For the text-containing cell, return its midpoint in [X, Y] coordinate format. 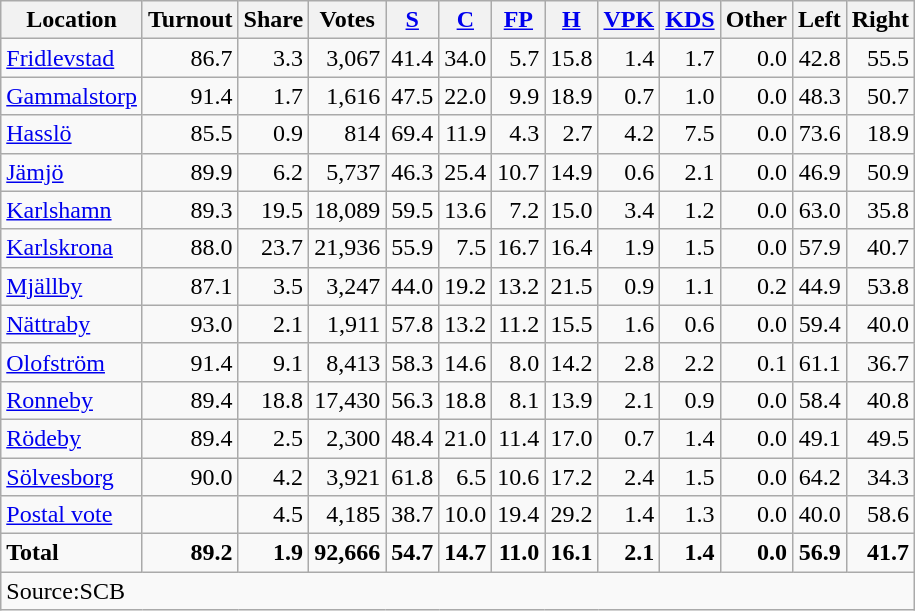
35.8 [880, 210]
19.5 [274, 210]
73.6 [819, 134]
Olofström [72, 362]
89.2 [190, 553]
3,247 [348, 286]
10.0 [466, 515]
48.3 [819, 96]
41.4 [412, 58]
Mjällby [72, 286]
Sölvesborg [72, 477]
1.0 [690, 96]
4.5 [274, 515]
16.7 [518, 248]
Karlshamn [72, 210]
34.0 [466, 58]
S [412, 20]
49.5 [880, 438]
1,911 [348, 324]
Hasslö [72, 134]
814 [348, 134]
11.2 [518, 324]
0.1 [756, 362]
2.4 [629, 477]
48.4 [412, 438]
13.9 [572, 400]
58.4 [819, 400]
53.8 [880, 286]
90.0 [190, 477]
H [572, 20]
61.8 [412, 477]
3,921 [348, 477]
59.4 [819, 324]
VPK [629, 20]
2.8 [629, 362]
46.9 [819, 172]
86.7 [190, 58]
4,185 [348, 515]
14.2 [572, 362]
47.5 [412, 96]
3.3 [274, 58]
87.1 [190, 286]
88.0 [190, 248]
0.2 [756, 286]
Left [819, 20]
8,413 [348, 362]
36.7 [880, 362]
14.7 [466, 553]
Ronneby [72, 400]
10.6 [518, 477]
Total [72, 553]
9.9 [518, 96]
23.7 [274, 248]
56.9 [819, 553]
2.2 [690, 362]
4.3 [518, 134]
21.5 [572, 286]
21.0 [466, 438]
3,067 [348, 58]
1,616 [348, 96]
93.0 [190, 324]
11.4 [518, 438]
58.6 [880, 515]
16.1 [572, 553]
14.9 [572, 172]
FP [518, 20]
9.1 [274, 362]
19.2 [466, 286]
8.0 [518, 362]
Other [756, 20]
Share [274, 20]
56.3 [412, 400]
Votes [348, 20]
21,936 [348, 248]
55.5 [880, 58]
1.1 [690, 286]
85.5 [190, 134]
Source:SCB [458, 591]
13.6 [466, 210]
Postal vote [72, 515]
57.8 [412, 324]
19.4 [518, 515]
25.4 [466, 172]
50.9 [880, 172]
3.4 [629, 210]
18,089 [348, 210]
Location [72, 20]
Gammalstorp [72, 96]
2.5 [274, 438]
1.2 [690, 210]
46.3 [412, 172]
44.0 [412, 286]
C [466, 20]
7.2 [518, 210]
41.7 [880, 553]
15.0 [572, 210]
6.2 [274, 172]
11.9 [466, 134]
2,300 [348, 438]
5.7 [518, 58]
3.5 [274, 286]
58.3 [412, 362]
15.5 [572, 324]
Right [880, 20]
16.4 [572, 248]
54.7 [412, 553]
17,430 [348, 400]
57.9 [819, 248]
40.7 [880, 248]
22.0 [466, 96]
Rödeby [72, 438]
17.2 [572, 477]
69.4 [412, 134]
44.9 [819, 286]
Nättraby [72, 324]
KDS [690, 20]
Fridlevstad [72, 58]
Jämjö [72, 172]
38.7 [412, 515]
49.1 [819, 438]
55.9 [412, 248]
8.1 [518, 400]
50.7 [880, 96]
6.5 [466, 477]
29.2 [572, 515]
89.9 [190, 172]
1.6 [629, 324]
42.8 [819, 58]
11.0 [518, 553]
14.6 [466, 362]
5,737 [348, 172]
92,666 [348, 553]
89.3 [190, 210]
15.8 [572, 58]
40.8 [880, 400]
10.7 [518, 172]
59.5 [412, 210]
Turnout [190, 20]
Karlskrona [72, 248]
1.3 [690, 515]
17.0 [572, 438]
61.1 [819, 362]
63.0 [819, 210]
34.3 [880, 477]
64.2 [819, 477]
2.7 [572, 134]
